Return the [X, Y] coordinate for the center point of the cell that contains the specified text.  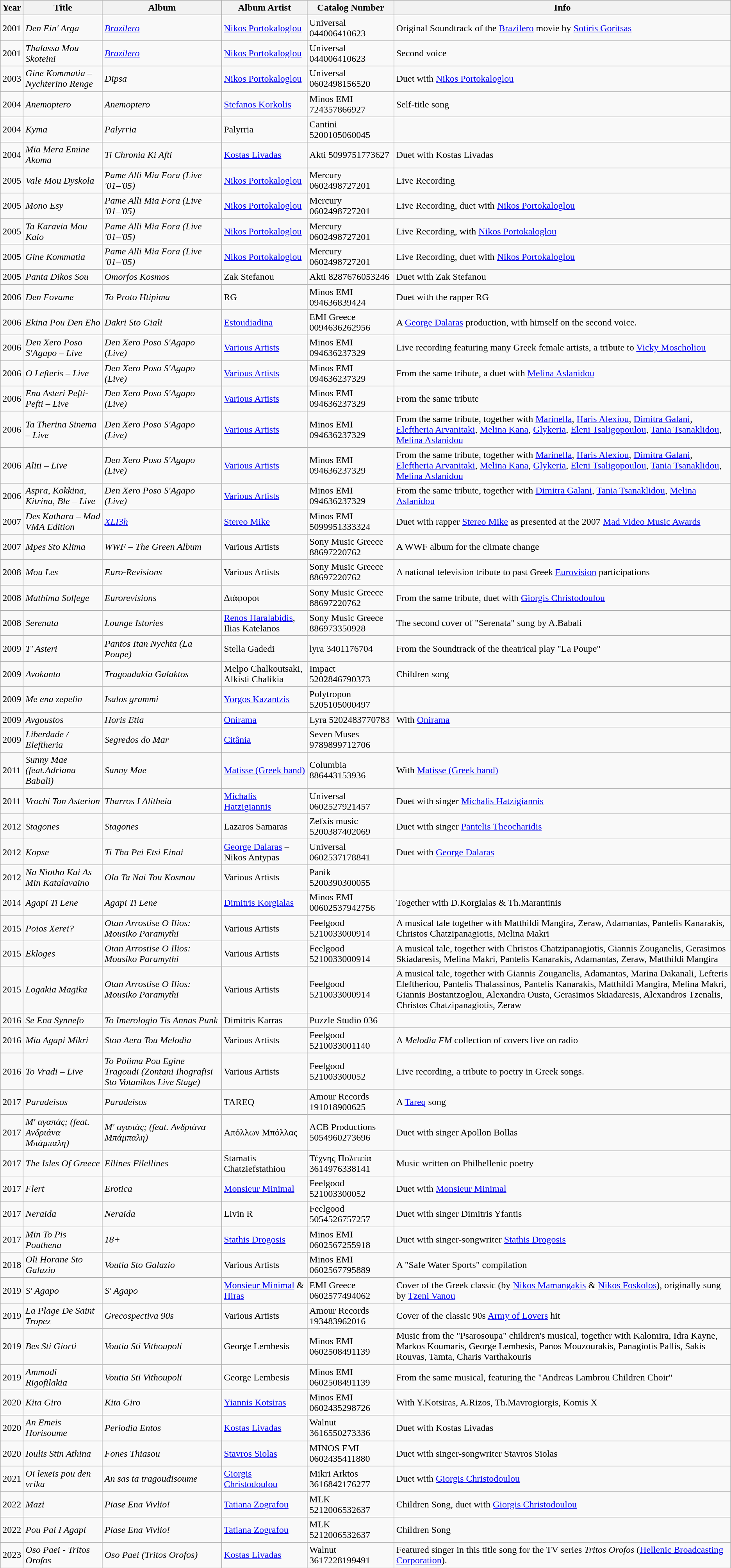
Giorgis Christodoulou [265, 1479]
Den Xero Poso S'Agapo – Live [63, 348]
Cantini 5200105060045 [351, 130]
Ola Ta Nai Tou Kosmou [162, 878]
Zak Stefanou [265, 277]
Sunny Mae (feat.Adriana Babali) [63, 771]
Ena Asteri Pefti-Pefti – Live [63, 399]
XLI3h [162, 521]
Yiannis Kotsiras [265, 1403]
Na Niotho Kai As Min Katalavaino [63, 878]
Mikri Arktos 3616842176277 [351, 1479]
Sony Music Greece 886973350928 [351, 623]
Serenata [63, 623]
18+ [162, 1239]
Mou Les [63, 572]
Duet with rapper Stereo Mike as presented at the 2007 Mad Video Music Awards [562, 521]
Dakri Sto Giali [162, 323]
From the Soundtrack of the theatrical play "La Poupe" [562, 649]
Michalis Hatzigiannis [265, 801]
Den Fovame [63, 297]
Second voice [562, 53]
A George Dalaras production, with himself on the second voice. [562, 323]
An Emeis Horisoume [63, 1428]
Melpo Chalkoutsaki, Alkisti Chalikia [265, 674]
Citânia [265, 740]
Ammodi Rigofilakia [63, 1377]
Pantos Itan Nychta (La Poupe) [162, 649]
Τέχνης Πολιτεία 3614976338141 [351, 1163]
Feelgood 5054526757257 [351, 1214]
Des Kathara – Mad VMA Edition [63, 521]
2021 [12, 1479]
Lazaros Samaras [265, 827]
Aliti – Live [63, 465]
Tharros I Alitheia [162, 801]
Puzzle Studio 036 [351, 1020]
To Proto Htipima [162, 297]
Stathis Drogosis [265, 1239]
T' Asteri [63, 649]
Monsieur Minimal [265, 1189]
Featured singer in this title song for the TV series Tritos Orofos (Hellenic Broadcasting Corporation). [562, 1555]
Duet with singer Michalis Hatzigiannis [562, 801]
Ta Therina Sinema – Live [63, 429]
lyra 3401176704 [351, 649]
2018 [12, 1265]
Live recording, a tribute to poetry in Greek songs. [562, 1071]
Isalos grammi [162, 699]
Lyra 5202483770783 [351, 719]
Live Recording [562, 181]
Mpes Sto Klima [63, 547]
Original Soundtrack of the Brazilero movie by Sotiris Goritsas [562, 28]
With Y.Kotsiras, A.Rizos, Th.Mavrogiorgis, Komis X [562, 1403]
Stefanos Korkolis [265, 104]
Amour Records 191018900625 [351, 1102]
Zefxis music 5200387402069 [351, 827]
George Dalaras – Nikos Antypas [265, 852]
Avokanto [63, 674]
Den Ein' Arga [63, 28]
Amour Records 193483962016 [351, 1316]
A musical tale together with Matthildi Mangira, Zeraw, Adamantas, Pantelis Kanarakis, Christos Chatzipanagiotis, Melina Makri [562, 928]
Walnut 3616550273336 [351, 1428]
Columbia 886443153936 [351, 771]
Monsieur Minimal & Hiras [265, 1290]
Mathima Solfege [63, 598]
Mono Esy [63, 206]
A national television tribute to past Greek Eurovision participations [562, 572]
Απόλλων Μπόλλας [265, 1132]
Minos EMI 0602567795889 [351, 1265]
Oso Paei (Tritos Orofos) [162, 1555]
Dimitris Korgialas [265, 903]
Ellines Filellines [162, 1163]
Min To Pis Pouthena [63, 1239]
Oso Paei - Tritos Orofos [63, 1555]
Duet with singer Apollon Bollas [562, 1132]
WWF – The Green Album [162, 547]
With Onirama [562, 719]
Oi lexeis pou den vrika [63, 1479]
Children song [562, 674]
A Melodia FM collection of covers live on radio [562, 1040]
Duet with Nikos Portokaloglou [562, 79]
Minos EMI 5099951333324 [351, 521]
EMI Greece 0602577494062 [351, 1290]
Dipsa [162, 79]
Ston Aera Tou Melodia [162, 1040]
A Tareq song [562, 1102]
2023 [12, 1555]
Ioulis Stin Athina [63, 1454]
Akti 8287676053246 [351, 277]
From the same tribute, together with Dimitra Galani, Tania Tsanaklidou, Melina Aslanidou [562, 496]
From the same tribute [562, 399]
Duet with singer Dimitris Yfantis [562, 1214]
Vrochi Ton Asterion [63, 801]
Gine Kommatia – Nychterino Renge [63, 79]
Together with D.Korgialas & Th.Marantinis [562, 903]
Ti Tha Pei Etsi Einai [162, 852]
Catalog Number [351, 8]
RG [265, 297]
ACB Productions 5054960273696 [351, 1132]
Self-title song [562, 104]
Live recording featuring many Greek female artists, a tribute to Vicky Moscholiou [562, 348]
Title [63, 8]
Akti 5099751773627 [351, 155]
Duet with the rapper RG [562, 297]
Kyma [63, 130]
To Poiima Pou Egine Tragoudi (Zontani Ihografisi Sto Votanikos Live Stage) [162, 1071]
Estoudiadina [265, 323]
Feelgood 5210033001140 [351, 1040]
Live Recording, with Nikos Portokaloglou [562, 231]
Grecospectiva 90s [162, 1316]
Children Song [562, 1529]
Se Ena Synnefo [63, 1020]
Oli Horane Sto Galazio [63, 1265]
TAREQ [265, 1102]
Seven Muses 9789899712706 [351, 740]
Minos EMI 094636839424 [351, 297]
Dimitris Karras [265, 1020]
Horis Etia [162, 719]
Segredos do Mar [162, 740]
Universal 0602537178841 [351, 852]
A WWF album for the climate change [562, 547]
Poios Xerei? [63, 928]
Stamatis Chatziefstathiou [265, 1163]
From the same tribute, duet with Giorgis Christodoulou [562, 598]
Ekina Pou Den Eho [63, 323]
Aspra, Kokkina, Kitrina, Ble – Live [63, 496]
To Imerologio Tis Annas Punk [162, 1020]
Lounge Istories [162, 623]
Minos EMI 00602537942756 [351, 903]
Bes Sti Giorti [63, 1346]
Minos EMI 724357866927 [351, 104]
The second cover of "Serenata" sung by A.Babali [562, 623]
Cover of the Greek classic (by Nikos Mamangakis & Nikos Foskolos), originally sung by Tzeni Vanou [562, 1290]
Impact 5202846790373 [351, 674]
Music written on Philhellenic poetry [562, 1163]
Duet with singer-songwriter Stathis Drogosis [562, 1239]
Tragoudakia Galaktos [162, 674]
Erotica [162, 1189]
Duet with George Dalaras [562, 852]
MINOS EMI 0602435411880 [351, 1454]
Flert [63, 1189]
Duet with Giorgis Christodoulou [562, 1479]
Voutia Sto Galazio [162, 1265]
Duet with Zak Stefanou [562, 277]
Matisse (Greek band) [265, 771]
Avgoustos [63, 719]
Eurorevisions [162, 598]
Ta Karavia Mou Kaio [63, 231]
Album Artist [265, 8]
Διάφοροι [265, 598]
Omorfos Kosmos [162, 277]
Universal 0602527921457 [351, 801]
Livin R [265, 1214]
Panik 5200390300055 [351, 878]
Sunny Mae [162, 771]
Duet with singer-songwriter Stavros Siolas [562, 1454]
Panta Dikos Sou [63, 277]
Mia Mera Emine Akoma [63, 155]
The Isles Of Greece [63, 1163]
Album [162, 8]
Vale Mou Dyskola [63, 181]
Duet with Monsieur Minimal [562, 1189]
Liberdade / Eleftheria [63, 740]
Year [12, 8]
Universal 0602498156520 [351, 79]
Fones Thiasou [162, 1454]
Kopse [63, 852]
Gine Kommatia [63, 256]
Cover of the classic 90s Army of Lovers hit [562, 1316]
Duet with singer Pantelis Theocharidis [562, 827]
Renos Haralabidis, Ilias Katelanos [265, 623]
To Vradi – Live [63, 1071]
A "Safe Water Sports" compilation [562, 1265]
La Plage De Saint Tropez [63, 1316]
Onirama [265, 719]
Minos EMI 0602435298726 [351, 1403]
Walnut 3617228199491 [351, 1555]
Ekloges [63, 953]
2014 [12, 903]
Ti Chronia Ki Afti [162, 155]
An sas ta tragoudisoume [162, 1479]
Logakia Magika [63, 989]
2003 [12, 79]
Mia Agapi Mikri [63, 1040]
Pou Pai I Agapi [63, 1529]
Euro-Revisions [162, 572]
Stereo Mike [265, 521]
Periodia Entos [162, 1428]
Mazi [63, 1504]
Me ena zepelin [63, 699]
Yorgos Kazantzis [265, 699]
Info [562, 8]
Children Song, duet with Giorgis Christodoulou [562, 1504]
O Lefteris – Live [63, 374]
With Matisse (Greek band) [562, 771]
From the same tribute, a duet with Melina Aslanidou [562, 374]
Stavros Siolas [265, 1454]
Stella Gadedi [265, 649]
Polytropon 5205105000497 [351, 699]
Minos EMI 0602567255918 [351, 1239]
From the same musical, featuring the "Andreas Lambrou Children Choir" [562, 1377]
EMI Greece 0094636262956 [351, 323]
Thalassa Mou Skoteini [63, 53]
